Capture the cell that displays the provided text and extract its [X, Y] central coordinate. 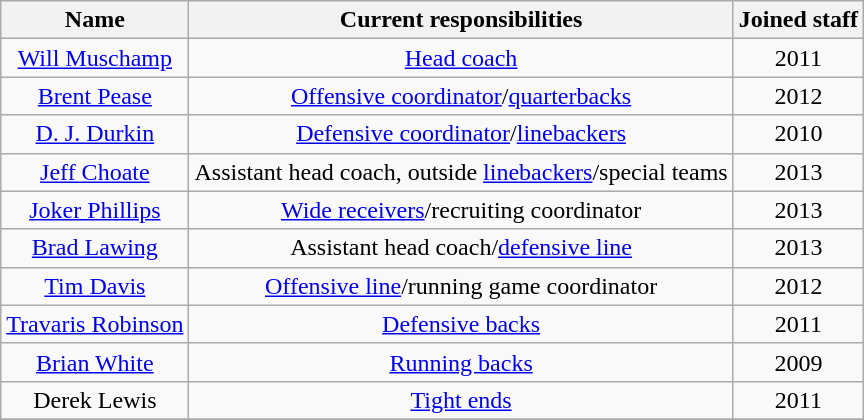
Brent Pease [95, 96]
Name [95, 20]
Defensive coordinator/linebackers [461, 134]
Current responsibilities [461, 20]
Derek Lewis [95, 400]
Running backs [461, 362]
Brad Lawing [95, 248]
Joker Phillips [95, 210]
Jeff Choate [95, 172]
Will Muschamp [95, 58]
Travaris Robinson [95, 324]
Defensive backs [461, 324]
D. J. Durkin [95, 134]
Tight ends [461, 400]
Offensive line/running game coordinator [461, 286]
2009 [798, 362]
Assistant head coach/defensive line [461, 248]
Offensive coordinator/quarterbacks [461, 96]
Joined staff [798, 20]
Tim Davis [95, 286]
Head coach [461, 58]
2010 [798, 134]
Wide receivers/recruiting coordinator [461, 210]
Brian White [95, 362]
Assistant head coach, outside linebackers/special teams [461, 172]
